Locate the cell with the specified text and output its [x, y] center coordinate. 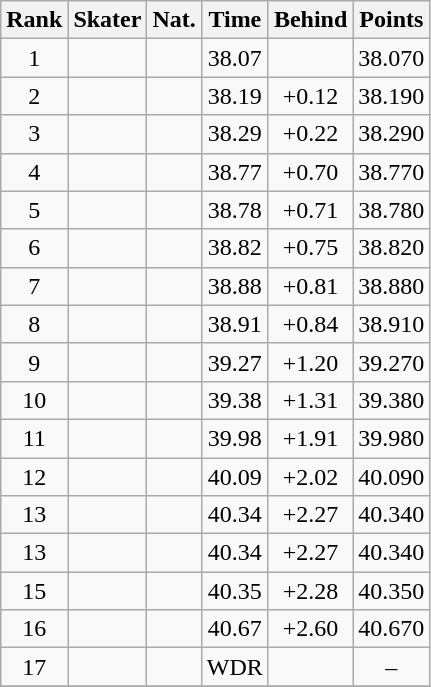
Nat. [174, 20]
38.29 [234, 134]
4 [34, 172]
38.77 [234, 172]
Skater [108, 20]
+1.91 [310, 438]
38.91 [234, 324]
11 [34, 438]
+2.28 [310, 591]
40.09 [234, 477]
40.67 [234, 629]
40.35 [234, 591]
38.190 [392, 96]
+2.60 [310, 629]
+0.84 [310, 324]
38.820 [392, 248]
16 [34, 629]
39.270 [392, 362]
15 [34, 591]
38.78 [234, 210]
39.980 [392, 438]
+0.81 [310, 286]
+0.22 [310, 134]
1 [34, 58]
+1.31 [310, 400]
10 [34, 400]
6 [34, 248]
3 [34, 134]
38.19 [234, 96]
38.88 [234, 286]
17 [34, 667]
+0.75 [310, 248]
+2.02 [310, 477]
8 [34, 324]
WDR [234, 667]
38.070 [392, 58]
38.07 [234, 58]
40.090 [392, 477]
38.82 [234, 248]
Points [392, 20]
Time [234, 20]
38.910 [392, 324]
38.770 [392, 172]
+0.12 [310, 96]
5 [34, 210]
Rank [34, 20]
+0.70 [310, 172]
39.380 [392, 400]
40.670 [392, 629]
38.780 [392, 210]
2 [34, 96]
– [392, 667]
+1.20 [310, 362]
9 [34, 362]
+0.71 [310, 210]
38.290 [392, 134]
40.350 [392, 591]
7 [34, 286]
38.880 [392, 286]
39.38 [234, 400]
39.27 [234, 362]
12 [34, 477]
39.98 [234, 438]
Behind [310, 20]
